Search for the cell housing the specified text and yield its [X, Y] center coordinate. 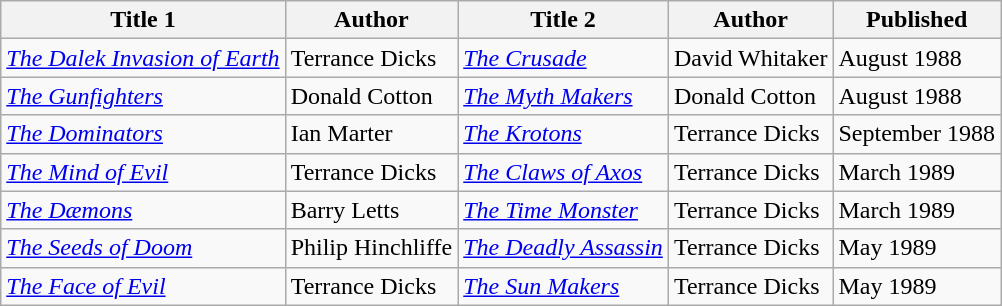
Philip Hinchliffe [372, 248]
The Deadly Assassin [564, 248]
The Dominators [143, 134]
The Dalek Invasion of Earth [143, 58]
The Crusade [564, 58]
Published [917, 20]
The Seeds of Doom [143, 248]
September 1988 [917, 134]
The Gunfighters [143, 96]
The Mind of Evil [143, 172]
Ian Marter [372, 134]
The Time Monster [564, 210]
The Claws of Axos [564, 172]
Barry Letts [372, 210]
Title 2 [564, 20]
The Sun Makers [564, 286]
The Myth Makers [564, 96]
The Dæmons [143, 210]
The Face of Evil [143, 286]
Title 1 [143, 20]
The Krotons [564, 134]
David Whitaker [750, 58]
